From the cell containing the given text, extract its center point as (X, Y) coordinate. 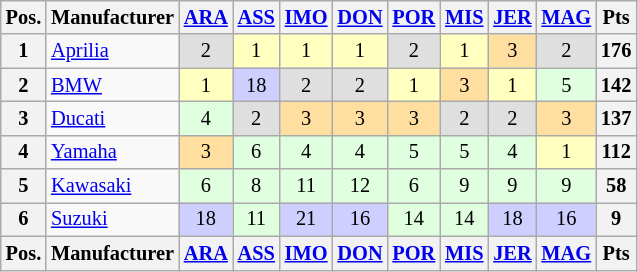
Yamaha (112, 152)
BMW (112, 85)
112 (616, 152)
Aprilia (112, 51)
8 (256, 186)
58 (616, 186)
176 (616, 51)
12 (360, 186)
Ducati (112, 118)
Suzuki (112, 219)
142 (616, 85)
21 (306, 219)
Kawasaki (112, 186)
137 (616, 118)
